Return the [X, Y] coordinate for the center point of the cell that contains the specified text.  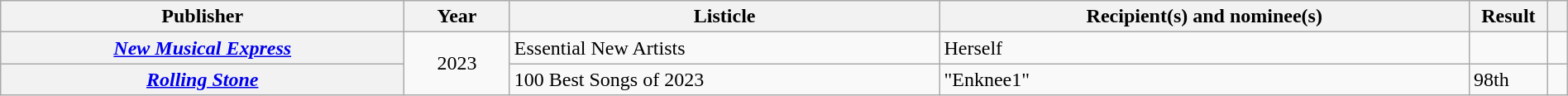
New Musical Express [203, 48]
Herself [1204, 48]
100 Best Songs of 2023 [724, 79]
Year [457, 17]
2023 [457, 64]
Recipient(s) and nominee(s) [1204, 17]
Result [1508, 17]
98th [1508, 79]
Essential New Artists [724, 48]
Listicle [724, 17]
Rolling Stone [203, 79]
"Enknee1" [1204, 79]
Publisher [203, 17]
